Extract the (x, y) coordinate from the center of the cell holding the provided text.  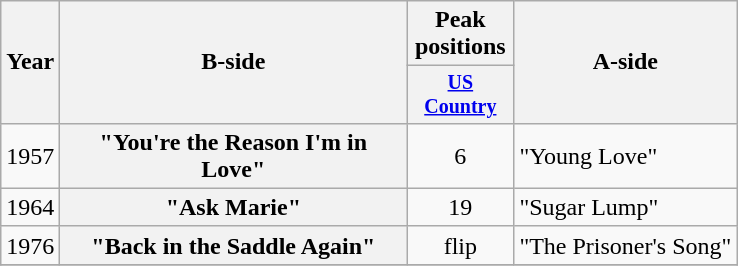
"Ask Marie" (234, 207)
1976 (30, 245)
Peak positions (460, 34)
flip (460, 245)
A-side (626, 62)
"Sugar Lump" (626, 207)
Year (30, 62)
"Back in the Saddle Again" (234, 245)
6 (460, 156)
"You're the Reason I'm in Love" (234, 156)
"Young Love" (626, 156)
1964 (30, 207)
19 (460, 207)
"The Prisoner's Song" (626, 245)
B-side (234, 62)
1957 (30, 156)
US Country (460, 94)
